Pinpoint the cell where the given text exists, returning its (X, Y) midpoint coordinate. 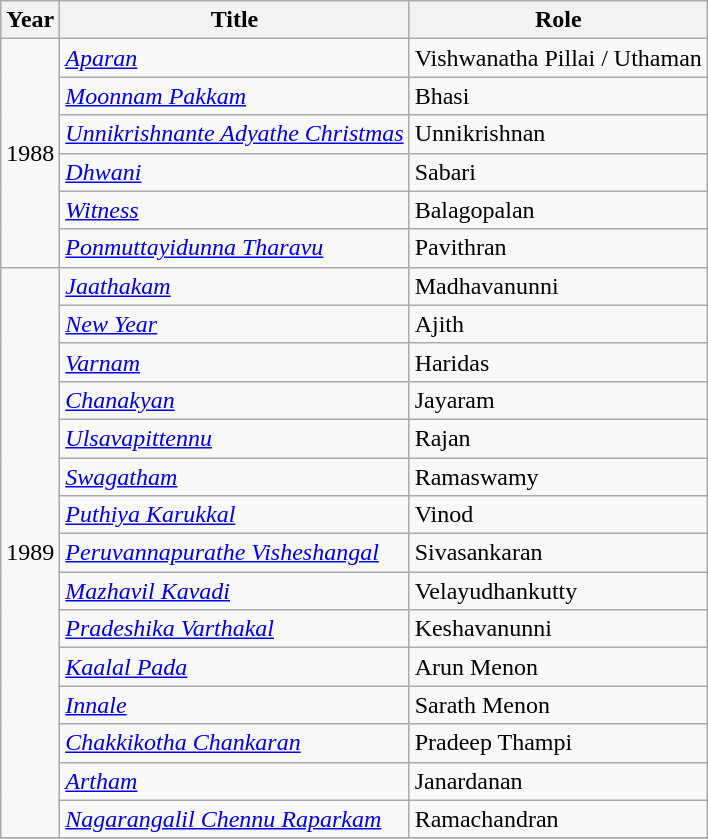
Ulsavapittennu (234, 438)
Jayaram (558, 400)
Ponmuttayidunna Tharavu (234, 248)
Balagopalan (558, 210)
Title (234, 20)
Pavithran (558, 248)
Sabari (558, 172)
1988 (30, 153)
Velayudhankutty (558, 591)
Unnikrishnante Adyathe Christmas (234, 134)
Year (30, 20)
Ramaswamy (558, 477)
Jaathakam (234, 286)
Pradeep Thampi (558, 743)
Innale (234, 705)
Artham (234, 781)
Swagatham (234, 477)
Sivasankaran (558, 553)
Mazhavil Kavadi (234, 591)
Peruvannapurathe Visheshangal (234, 553)
Haridas (558, 362)
Ramachandran (558, 819)
New Year (234, 324)
Janardanan (558, 781)
Sarath Menon (558, 705)
Dhwani (234, 172)
Chanakyan (234, 400)
Unnikrishnan (558, 134)
Varnam (234, 362)
Moonnam Pakkam (234, 96)
Aparan (234, 58)
Keshavanunni (558, 629)
Puthiya Karukkal (234, 515)
Arun Menon (558, 667)
Vishwanatha Pillai / Uthaman (558, 58)
Pradeshika Varthakal (234, 629)
Rajan (558, 438)
Kaalal Pada (234, 667)
Vinod (558, 515)
Role (558, 20)
Ajith (558, 324)
Nagarangalil Chennu Raparkam (234, 819)
1989 (30, 552)
Chakkikotha Chankaran (234, 743)
Madhavanunni (558, 286)
Witness (234, 210)
Bhasi (558, 96)
